For the text-containing cell, return its midpoint in (X, Y) coordinate format. 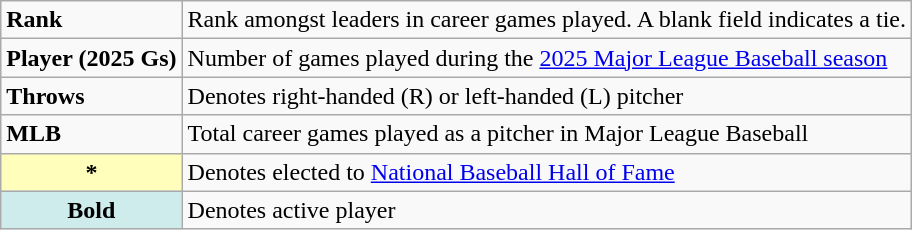
Total career games played as a pitcher in Major League Baseball (546, 134)
Denotes elected to National Baseball Hall of Fame (546, 172)
Denotes right-handed (R) or left-handed (L) pitcher (546, 96)
* (92, 172)
MLB (92, 134)
Throws (92, 96)
Number of games played during the 2025 Major League Baseball season (546, 58)
Rank amongst leaders in career games played. A blank field indicates a tie. (546, 20)
Bold (92, 210)
Player (2025 Gs) (92, 58)
Rank (92, 20)
Denotes active player (546, 210)
